Pinpoint the cell where the given text exists, returning its (x, y) midpoint coordinate. 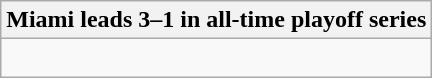
Miami leads 3–1 in all-time playoff series (216, 20)
